Find where the given text appears and provide that cell's center as [X, Y] coordinate. 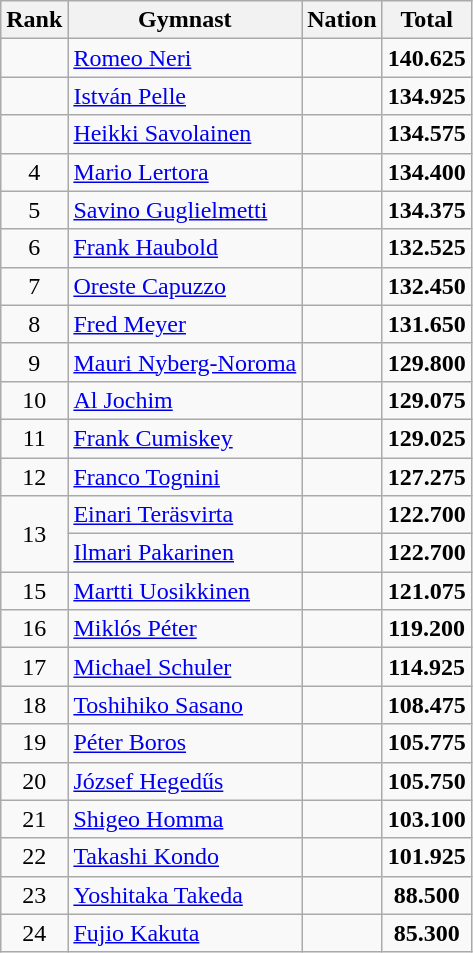
Frank Haubold [185, 248]
129.075 [426, 400]
Ilmari Pakarinen [185, 553]
Michael Schuler [185, 667]
Nation [342, 20]
10 [34, 400]
Einari Teräsvirta [185, 515]
Al Jochim [185, 400]
6 [34, 248]
József Hegedűs [185, 781]
132.450 [426, 286]
105.750 [426, 781]
István Pelle [185, 96]
Fujio Kakuta [185, 933]
Franco Tognini [185, 477]
20 [34, 781]
Romeo Neri [185, 58]
129.800 [426, 362]
134.575 [426, 134]
132.525 [426, 248]
Frank Cumiskey [185, 438]
Rank [34, 20]
8 [34, 324]
114.925 [426, 667]
Heikki Savolainen [185, 134]
Péter Boros [185, 743]
9 [34, 362]
19 [34, 743]
18 [34, 705]
4 [34, 172]
85.300 [426, 933]
Mauri Nyberg-Noroma [185, 362]
Oreste Capuzzo [185, 286]
11 [34, 438]
21 [34, 819]
Miklós Péter [185, 629]
22 [34, 857]
131.650 [426, 324]
101.925 [426, 857]
12 [34, 477]
108.475 [426, 705]
134.375 [426, 210]
7 [34, 286]
88.500 [426, 895]
127.275 [426, 477]
17 [34, 667]
23 [34, 895]
140.625 [426, 58]
103.100 [426, 819]
105.775 [426, 743]
Takashi Kondo [185, 857]
24 [34, 933]
Gymnast [185, 20]
13 [34, 534]
129.025 [426, 438]
Mario Lertora [185, 172]
15 [34, 591]
16 [34, 629]
134.400 [426, 172]
Toshihiko Sasano [185, 705]
Shigeo Homma [185, 819]
121.075 [426, 591]
134.925 [426, 96]
Savino Guglielmetti [185, 210]
Martti Uosikkinen [185, 591]
Total [426, 20]
119.200 [426, 629]
Fred Meyer [185, 324]
Yoshitaka Takeda [185, 895]
5 [34, 210]
